Determine the (x, y) coordinate at the center of the cell enclosing the given text.  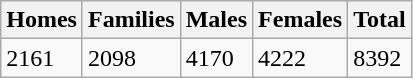
4222 (300, 58)
Females (300, 20)
Homes (42, 20)
Families (131, 20)
4170 (216, 58)
Males (216, 20)
2161 (42, 58)
8392 (380, 58)
2098 (131, 58)
Total (380, 20)
